Return the (X, Y) coordinate for the center point of the cell that contains the specified text.  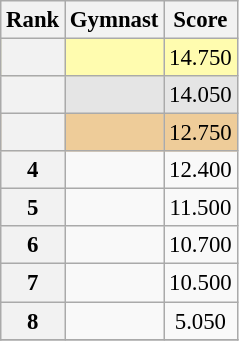
12.750 (200, 133)
Score (200, 20)
4 (33, 170)
6 (33, 245)
14.750 (200, 58)
Rank (33, 20)
11.500 (200, 208)
8 (33, 321)
5.050 (200, 321)
7 (33, 283)
12.400 (200, 170)
5 (33, 208)
10.700 (200, 245)
Gymnast (114, 20)
10.500 (200, 283)
14.050 (200, 95)
